Determine the (x, y) coordinate at the center of the cell enclosing the given text.  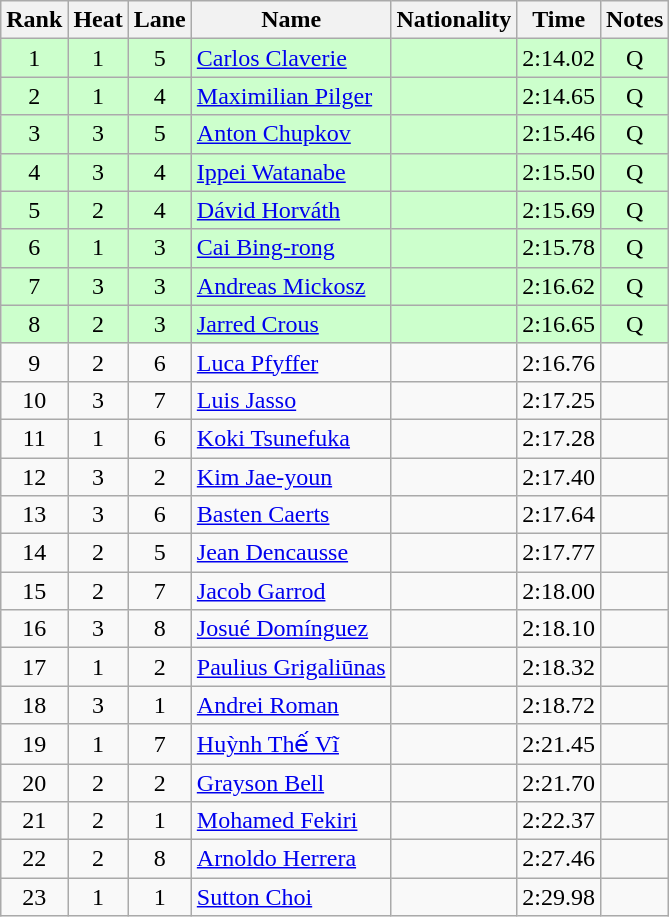
Kim Jae-youn (291, 477)
Ippei Watanabe (291, 172)
Jarred Crous (291, 324)
2:16.65 (559, 324)
Rank (34, 20)
Paulius Grigaliūnas (291, 667)
21 (34, 821)
10 (34, 400)
2:18.00 (559, 591)
2:15.50 (559, 172)
20 (34, 783)
Heat (98, 20)
2:15.69 (559, 210)
Huỳnh Thế Vĩ (291, 744)
Jacob Garrod (291, 591)
19 (34, 744)
Luis Jasso (291, 400)
Grayson Bell (291, 783)
Carlos Claverie (291, 58)
Andreas Mickosz (291, 286)
Mohamed Fekiri (291, 821)
14 (34, 553)
Andrei Roman (291, 705)
2:16.62 (559, 286)
2:17.77 (559, 553)
23 (34, 897)
2:29.98 (559, 897)
22 (34, 859)
2:17.64 (559, 515)
18 (34, 705)
Time (559, 20)
2:14.65 (559, 96)
2:15.46 (559, 134)
Notes (634, 20)
2:17.25 (559, 400)
2:17.40 (559, 477)
2:22.37 (559, 821)
Lane (160, 20)
Maximilian Pilger (291, 96)
2:18.32 (559, 667)
2:21.45 (559, 744)
Arnoldo Herrera (291, 859)
Josué Domínguez (291, 629)
Jean Dencausse (291, 553)
11 (34, 438)
2:18.10 (559, 629)
Luca Pfyffer (291, 362)
Nationality (454, 20)
15 (34, 591)
Dávid Horváth (291, 210)
2:16.76 (559, 362)
2:21.70 (559, 783)
2:27.46 (559, 859)
2:18.72 (559, 705)
2:15.78 (559, 248)
Cai Bing-rong (291, 248)
Name (291, 20)
2:17.28 (559, 438)
17 (34, 667)
Anton Chupkov (291, 134)
12 (34, 477)
16 (34, 629)
13 (34, 515)
Koki Tsunefuka (291, 438)
Sutton Choi (291, 897)
9 (34, 362)
Basten Caerts (291, 515)
2:14.02 (559, 58)
